Return [X, Y] of the center of cell containing provided text 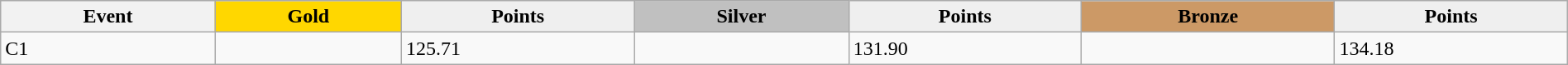
Bronze [1207, 17]
Gold [308, 17]
Event [108, 17]
Silver [741, 17]
134.18 [1451, 48]
C1 [108, 48]
131.90 [964, 48]
125.71 [518, 48]
